Capture the cell that displays the provided text and extract its (x, y) central coordinate. 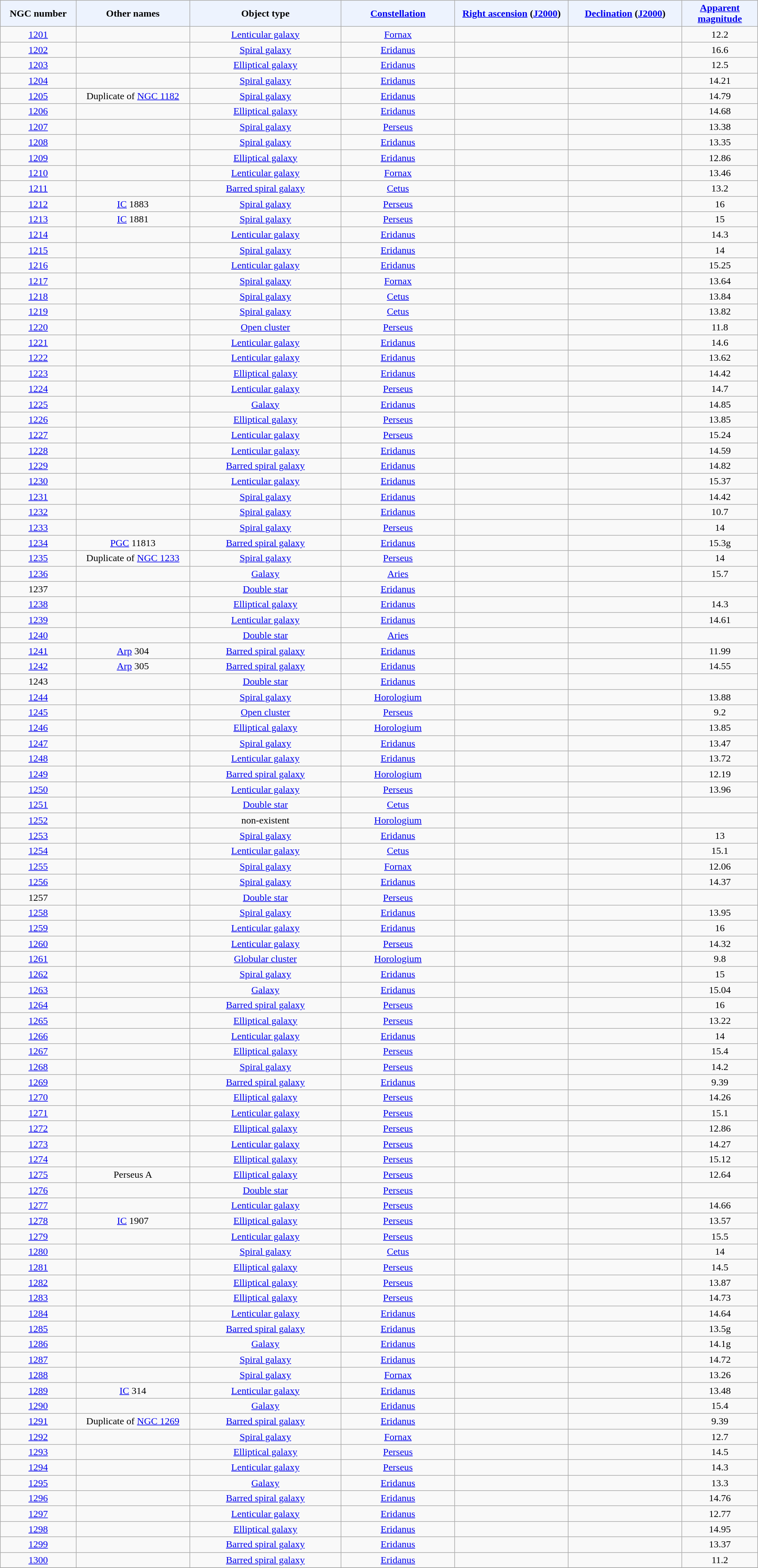
14.72 (720, 1360)
13.64 (720, 281)
1256 (38, 882)
1281 (38, 1267)
1253 (38, 836)
PGC 11813 (133, 543)
1242 (38, 666)
1219 (38, 312)
14.82 (720, 466)
Constellation (398, 14)
1204 (38, 81)
14.26 (720, 1098)
1286 (38, 1344)
13.82 (720, 312)
9.8 (720, 959)
IC 314 (133, 1390)
1260 (38, 944)
13 (720, 836)
14.85 (720, 404)
1300 (38, 1560)
Apparent magnitude (720, 14)
1239 (38, 620)
1255 (38, 866)
1206 (38, 111)
13.35 (720, 142)
1266 (38, 1036)
1201 (38, 34)
1294 (38, 1468)
1254 (38, 851)
1223 (38, 373)
1272 (38, 1128)
1236 (38, 574)
1246 (38, 728)
1225 (38, 404)
1289 (38, 1390)
14.73 (720, 1298)
Object type (265, 14)
1252 (38, 820)
12.77 (720, 1514)
13.2 (720, 188)
Declination (J2000) (625, 14)
1287 (38, 1360)
1207 (38, 127)
1269 (38, 1082)
1288 (38, 1375)
non-existent (265, 820)
Globular cluster (265, 959)
1248 (38, 759)
1274 (38, 1159)
1278 (38, 1221)
1250 (38, 789)
IC 1883 (133, 204)
1299 (38, 1545)
13.72 (720, 759)
1282 (38, 1283)
1205 (38, 96)
1215 (38, 250)
1244 (38, 697)
1245 (38, 713)
1224 (38, 389)
14.21 (720, 81)
IC 1881 (133, 219)
15.3g (720, 543)
15.24 (720, 435)
14.59 (720, 451)
13.37 (720, 1545)
1249 (38, 774)
1264 (38, 1005)
1257 (38, 897)
1275 (38, 1174)
1202 (38, 50)
12.7 (720, 1437)
1271 (38, 1113)
1265 (38, 1021)
1209 (38, 157)
13.3 (720, 1483)
14.7 (720, 389)
1228 (38, 451)
12.5 (720, 65)
15.7 (720, 574)
1227 (38, 435)
1251 (38, 805)
1285 (38, 1329)
1258 (38, 913)
11.8 (720, 327)
1240 (38, 635)
14.6 (720, 343)
1229 (38, 466)
12.64 (720, 1174)
1284 (38, 1313)
14.37 (720, 882)
1214 (38, 235)
1234 (38, 543)
1232 (38, 512)
1218 (38, 296)
1238 (38, 604)
Duplicate of NGC 1233 (133, 558)
13.38 (720, 127)
16.6 (720, 50)
1268 (38, 1067)
13.22 (720, 1021)
1291 (38, 1421)
NGC number (38, 14)
1208 (38, 142)
1279 (38, 1236)
12.19 (720, 774)
11.2 (720, 1560)
1221 (38, 343)
14.2 (720, 1067)
13.47 (720, 743)
1280 (38, 1252)
11.99 (720, 651)
9.2 (720, 713)
14.32 (720, 944)
13.62 (720, 358)
Other names (133, 14)
15.12 (720, 1159)
12.06 (720, 866)
1222 (38, 358)
14.95 (720, 1529)
14.66 (720, 1206)
1247 (38, 743)
1213 (38, 219)
1298 (38, 1529)
10.7 (720, 512)
1292 (38, 1437)
1212 (38, 204)
1277 (38, 1206)
13.26 (720, 1375)
13.95 (720, 913)
15.04 (720, 990)
15.5 (720, 1236)
1226 (38, 419)
14.68 (720, 111)
1297 (38, 1514)
13.48 (720, 1390)
Duplicate of NGC 1182 (133, 96)
14.64 (720, 1313)
1283 (38, 1298)
1293 (38, 1452)
1262 (38, 974)
1267 (38, 1051)
1270 (38, 1098)
12.2 (720, 34)
13.84 (720, 296)
1261 (38, 959)
1235 (38, 558)
13.96 (720, 789)
14.76 (720, 1498)
Duplicate of NGC 1269 (133, 1421)
Right ascension (J2000) (512, 14)
14.1g (720, 1344)
15.25 (720, 266)
1217 (38, 281)
13.46 (720, 173)
14.27 (720, 1144)
1231 (38, 497)
13.5g (720, 1329)
1290 (38, 1406)
Arp 305 (133, 666)
1273 (38, 1144)
1241 (38, 651)
1211 (38, 188)
Arp 304 (133, 651)
15.37 (720, 481)
1233 (38, 528)
1210 (38, 173)
14.61 (720, 620)
13.88 (720, 697)
1259 (38, 928)
1295 (38, 1483)
Perseus A (133, 1174)
1216 (38, 266)
13.57 (720, 1221)
1203 (38, 65)
14.79 (720, 96)
1220 (38, 327)
1243 (38, 681)
13.87 (720, 1283)
1263 (38, 990)
14.55 (720, 666)
IC 1907 (133, 1221)
1276 (38, 1190)
1237 (38, 589)
1296 (38, 1498)
1230 (38, 481)
